Detect which cell encompasses the target text, then output its [x, y] center coordinate. 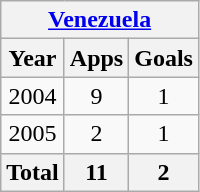
Total [33, 172]
9 [96, 96]
2005 [33, 134]
2004 [33, 96]
Venezuela [100, 20]
Goals [164, 58]
11 [96, 172]
Apps [96, 58]
Year [33, 58]
